Output the [x, y] coordinate of the center of the cell containing the given text.  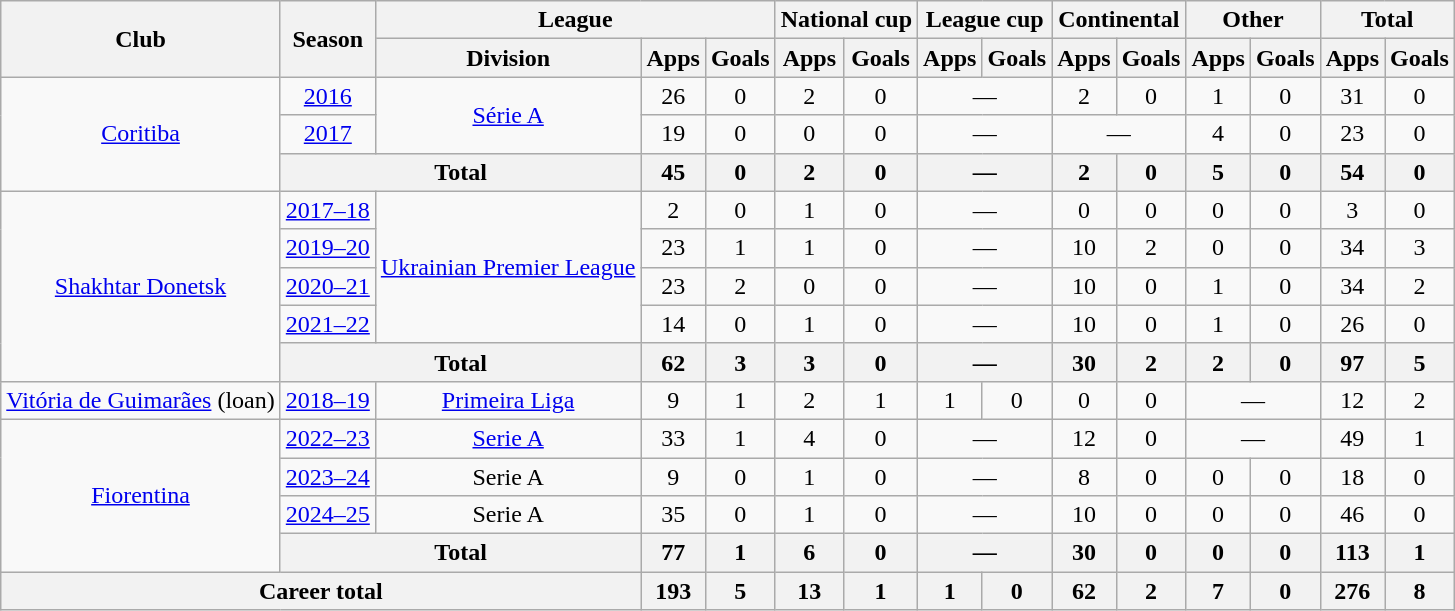
31 [1352, 96]
276 [1352, 591]
97 [1352, 362]
46 [1352, 515]
49 [1352, 438]
Continental [1119, 20]
Fiorentina [141, 495]
Shakhtar Donetsk [141, 286]
2020–21 [328, 286]
2023–24 [328, 477]
League cup [985, 20]
35 [673, 515]
113 [1352, 553]
19 [673, 134]
2024–25 [328, 515]
2017–18 [328, 210]
2016 [328, 96]
2021–22 [328, 324]
Season [328, 39]
Career total [321, 591]
Division [508, 58]
33 [673, 438]
Série A [508, 115]
2017 [328, 134]
45 [673, 172]
Primeira Liga [508, 400]
13 [809, 591]
Other [1253, 20]
League [575, 20]
Coritiba [141, 134]
Club [141, 39]
14 [673, 324]
2018–19 [328, 400]
Vitória de Guimarães (loan) [141, 400]
National cup [846, 20]
7 [1218, 591]
54 [1352, 172]
6 [809, 553]
193 [673, 591]
2022–23 [328, 438]
Ukrainian Premier League [508, 267]
2019–20 [328, 248]
18 [1352, 477]
77 [673, 553]
